Provide the [x, y] coordinate of the cell's center where the given text is located.  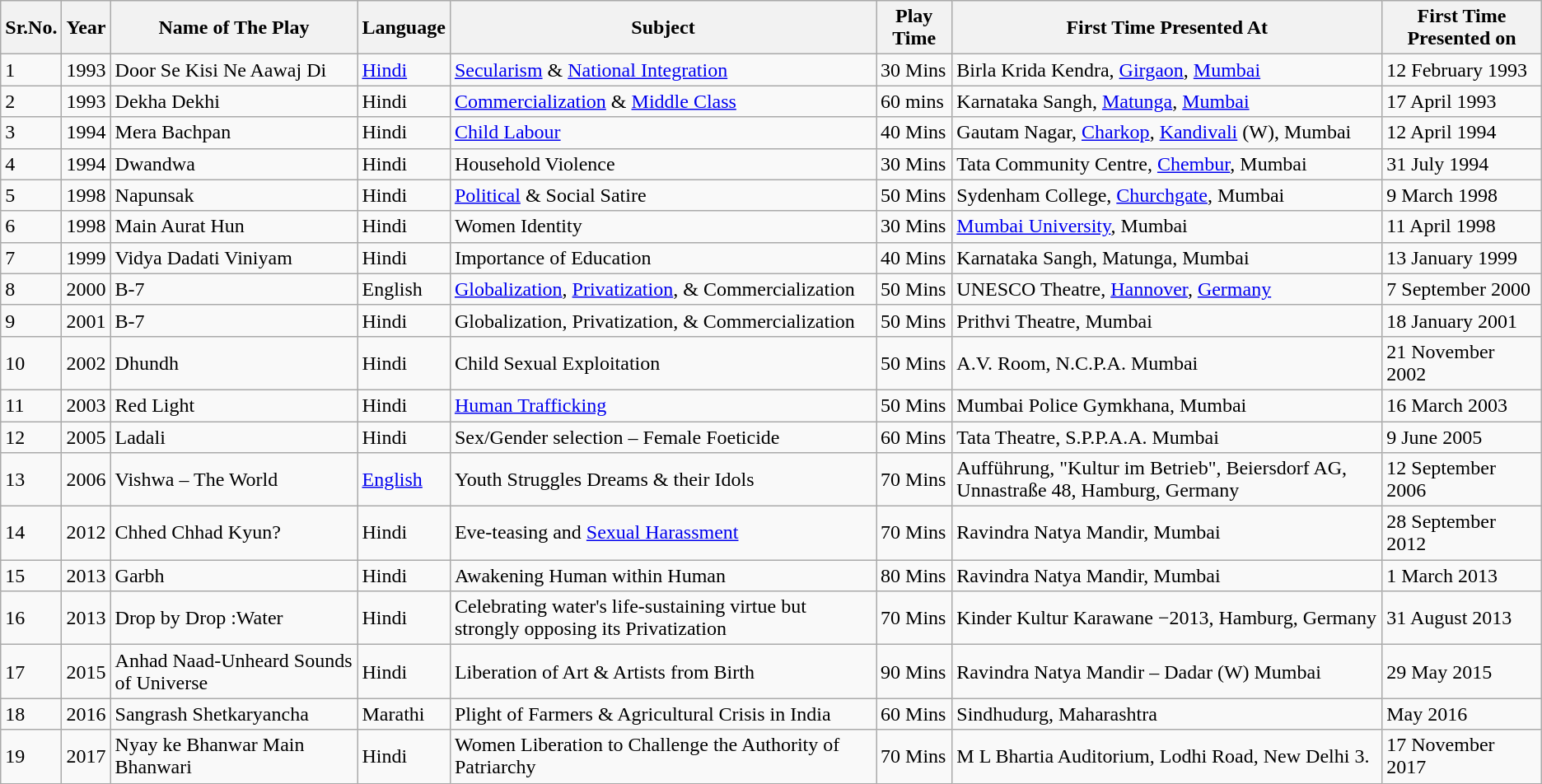
Door Se Kisi Ne Aawaj Di [234, 70]
Nyay ke Bhanwar Main Bhanwari [234, 756]
4 [31, 164]
60 mins [914, 101]
18 January 2001 [1462, 320]
Subject [662, 28]
3 [31, 133]
Marathi [404, 714]
2000 [86, 289]
Household Violence [662, 164]
Vishwa – The World [234, 479]
Sindhudurg, Maharashtra [1167, 714]
Child Sexual Exploitation [662, 362]
8 [31, 289]
Awakening Human within Human [662, 576]
11 [31, 405]
9 March 1998 [1462, 195]
7 September 2000 [1462, 289]
2 [31, 101]
Kinder Kultur Karawane −2013, Hamburg, Germany [1167, 618]
28 September 2012 [1462, 534]
Celebrating water's life-sustaining virtue but strongly opposing its Privatization [662, 618]
80 Mins [914, 576]
2015 [86, 672]
Year [86, 28]
21 November 2002 [1462, 362]
Chhed Chhad Kyun? [234, 534]
9 [31, 320]
Human Trafficking [662, 405]
Vidya Dadati Viniyam [234, 258]
Commercialization & Middle Class [662, 101]
Mumbai University, Mumbai [1167, 226]
17 April 1993 [1462, 101]
12 September 2006 [1462, 479]
2003 [86, 405]
Youth Struggles Dreams & their Idols [662, 479]
1 March 2013 [1462, 576]
Sangrash Shetkaryancha [234, 714]
11 April 1998 [1462, 226]
14 [31, 534]
Play Time [914, 28]
13 January 1999 [1462, 258]
Garbh [234, 576]
7 [31, 258]
Dekha Dekhi [234, 101]
2002 [86, 362]
Drop by Drop :Water [234, 618]
A.V. Room, N.C.P.A. Mumbai [1167, 362]
12 [31, 437]
Secularism & National Integration [662, 70]
Main Aurat Hun [234, 226]
9 June 2005 [1462, 437]
Aufführung, "Kultur im Betrieb", Beiersdorf AG, Unnastraße 48, Hamburg, Germany [1167, 479]
15 [31, 576]
Mera Bachpan [234, 133]
6 [31, 226]
Tata Community Centre, Chembur, Mumbai [1167, 164]
2001 [86, 320]
Mumbai Police Gymkhana, Mumbai [1167, 405]
Language [404, 28]
May 2016 [1462, 714]
Ravindra Natya Mandir – Dadar (W) Mumbai [1167, 672]
12 April 1994 [1462, 133]
1 [31, 70]
Birla Krida Kendra, Girgaon, Mumbai [1167, 70]
Sydenham College, Churchgate, Mumbai [1167, 195]
Sr.No. [31, 28]
2005 [86, 437]
90 Mins [914, 672]
Women Identity [662, 226]
Napunsak [234, 195]
Dwandwa [234, 164]
Importance of Education [662, 258]
19 [31, 756]
Anhad Naad-Unheard Sounds of Universe [234, 672]
31 July 1994 [1462, 164]
Child Labour [662, 133]
Eve-teasing and Sexual Harassment [662, 534]
Tata Theatre, S.P.P.A.A. Mumbai [1167, 437]
5 [31, 195]
2006 [86, 479]
12 February 1993 [1462, 70]
10 [31, 362]
17 November 2017 [1462, 756]
Red Light [234, 405]
2017 [86, 756]
Sex/Gender selection – Female Foeticide [662, 437]
18 [31, 714]
Dhundh [234, 362]
Political & Social Satire [662, 195]
Gautam Nagar, Charkop, Kandivali (W), Mumbai [1167, 133]
M L Bhartia Auditorium, Lodhi Road, New Delhi 3. [1167, 756]
13 [31, 479]
First Time Presented on [1462, 28]
16 [31, 618]
29 May 2015 [1462, 672]
Ladali [234, 437]
17 [31, 672]
2012 [86, 534]
Liberation of Art & Artists from Birth [662, 672]
31 August 2013 [1462, 618]
16 March 2003 [1462, 405]
Women Liberation to Challenge the Authority of Patriarchy [662, 756]
1999 [86, 258]
Name of The Play [234, 28]
First Time Presented At [1167, 28]
Plight of Farmers & Agricultural Crisis in India [662, 714]
Prithvi Theatre, Mumbai [1167, 320]
UNESCO Theatre, Hannover, Germany [1167, 289]
2016 [86, 714]
